Extract the (x, y) coordinate from the center of the cell holding the provided text.  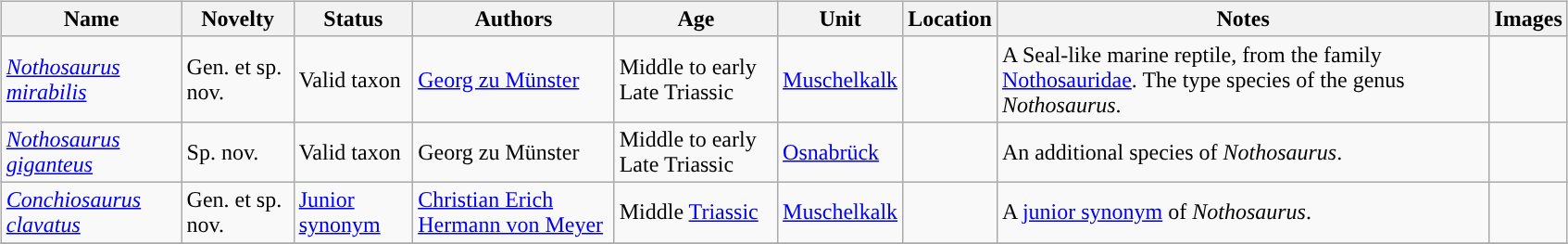
Authors (514, 19)
A Seal-like marine reptile, from the family Nothosauridae. The type species of the genus Nothosaurus. (1243, 79)
Nothosaurus mirabilis (91, 79)
Christian Erich Hermann von Meyer (514, 212)
Location (950, 19)
Junior synonym (354, 212)
Sp. nov. (237, 152)
Name (91, 19)
Conchiosaurus clavatus (91, 212)
Notes (1243, 19)
Middle Triassic (696, 212)
An additional species of Nothosaurus. (1243, 152)
Status (354, 19)
Unit (841, 19)
Osnabrück (841, 152)
Age (696, 19)
A junior synonym of Nothosaurus. (1243, 212)
Nothosaurus giganteus (91, 152)
Images (1528, 19)
Novelty (237, 19)
